Locate the cell with the specified text and output its (x, y) center coordinate. 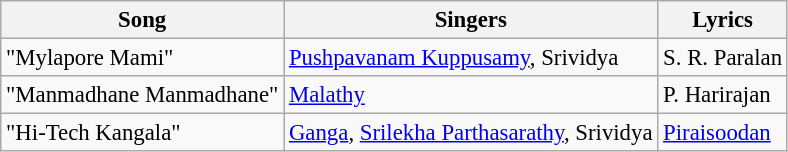
Singers (471, 20)
P. Harirajan (723, 95)
Piraisoodan (723, 133)
"Mylapore Mami" (142, 58)
"Hi-Tech Kangala" (142, 133)
Pushpavanam Kuppusamy, Srividya (471, 58)
Lyrics (723, 20)
Malathy (471, 95)
"Manmadhane Manmadhane" (142, 95)
Ganga, Srilekha Parthasarathy, Srividya (471, 133)
Song (142, 20)
S. R. Paralan (723, 58)
